Identify which cell holds the provided text, then report its (X, Y) central coordinate. 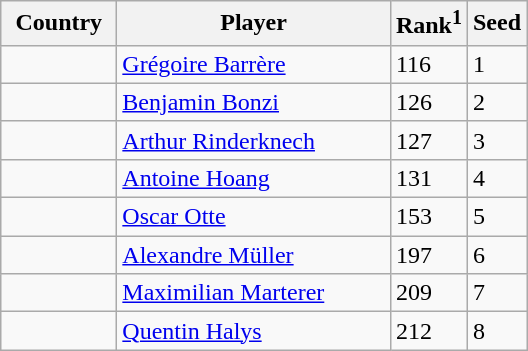
Antoine Hoang (254, 178)
209 (428, 293)
153 (428, 217)
7 (496, 293)
1 (496, 64)
3 (496, 140)
131 (428, 178)
116 (428, 64)
Player (254, 24)
Maximilian Marterer (254, 293)
Alexandre Müller (254, 255)
8 (496, 331)
Benjamin Bonzi (254, 102)
Arthur Rinderknech (254, 140)
Country (59, 24)
5 (496, 217)
2 (496, 102)
Seed (496, 24)
Grégoire Barrère (254, 64)
4 (496, 178)
197 (428, 255)
212 (428, 331)
Quentin Halys (254, 331)
Oscar Otte (254, 217)
6 (496, 255)
126 (428, 102)
Rank1 (428, 24)
127 (428, 140)
